Extract the [x, y] coordinate from the center of the cell holding the provided text.  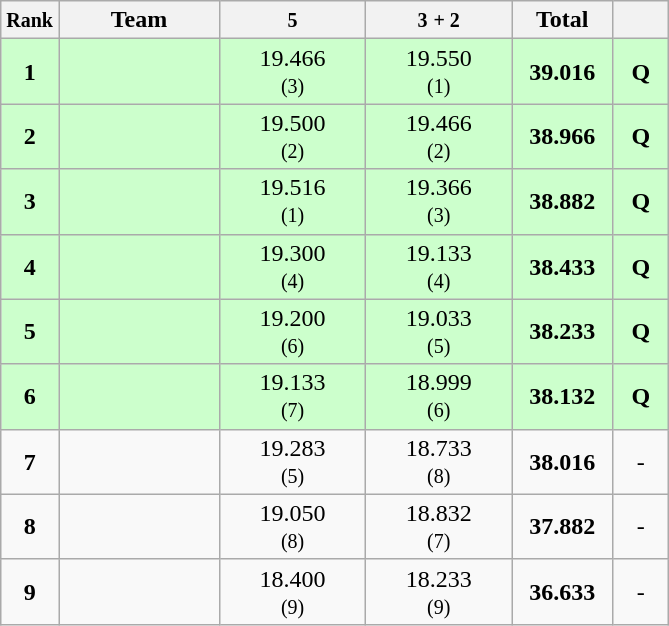
18.832(7) [439, 526]
19.550(1) [439, 72]
19.133(4) [439, 266]
1 [30, 72]
38.882 [562, 202]
3 [30, 202]
38.966 [562, 136]
8 [30, 526]
Team [138, 20]
19.500(2) [293, 136]
19.283(5) [293, 462]
19.133(7) [293, 396]
18.999(6) [439, 396]
38.016 [562, 462]
19.516(1) [293, 202]
4 [30, 266]
19.200(6) [293, 332]
38.433 [562, 266]
19.366(3) [439, 202]
18.733(8) [439, 462]
6 [30, 396]
36.633 [562, 592]
39.016 [562, 72]
7 [30, 462]
19.033(5) [439, 332]
19.300(4) [293, 266]
2 [30, 136]
38.132 [562, 396]
37.882 [562, 526]
3 + 2 [439, 20]
19.466(3) [293, 72]
18.233(9) [439, 592]
18.400(9) [293, 592]
19.050(8) [293, 526]
19.466(2) [439, 136]
9 [30, 592]
38.233 [562, 332]
Total [562, 20]
Rank [30, 20]
